From the cell containing the given text, extract its center point as [x, y] coordinate. 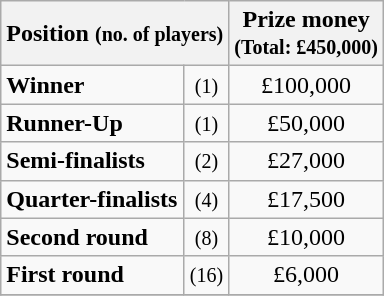
First round [92, 275]
Second round [92, 237]
(4) [206, 199]
(16) [206, 275]
Quarter-finalists [92, 199]
£100,000 [306, 85]
£27,000 [306, 161]
(8) [206, 237]
£50,000 [306, 123]
Prize money(Total: £450,000) [306, 34]
(2) [206, 161]
£10,000 [306, 237]
£6,000 [306, 275]
Position (no. of players) [115, 34]
Runner-Up [92, 123]
£17,500 [306, 199]
Winner [92, 85]
Semi-finalists [92, 161]
